Capture the cell that displays the provided text and extract its (X, Y) central coordinate. 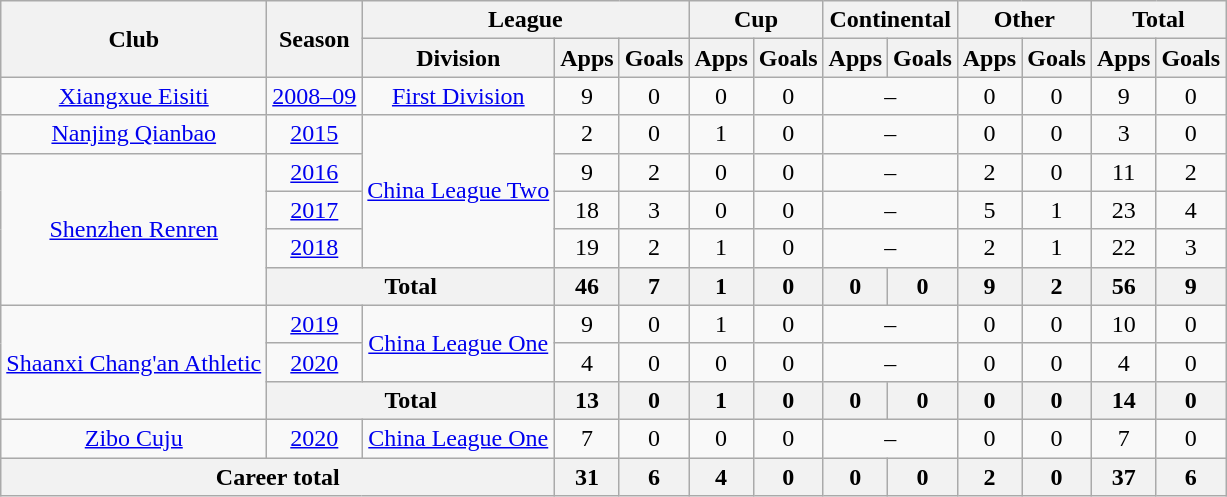
2018 (314, 248)
Zibo Cuju (134, 438)
10 (1123, 324)
31 (587, 477)
56 (1123, 286)
13 (587, 400)
23 (1123, 210)
League (526, 20)
5 (989, 210)
Xiangxue Eisiti (134, 96)
Club (134, 39)
2017 (314, 210)
Nanjing Qianbao (134, 134)
Continental (890, 20)
Cup (756, 20)
Season (314, 39)
19 (587, 248)
46 (587, 286)
Division (458, 58)
China League Two (458, 191)
11 (1123, 172)
18 (587, 210)
Shenzhen Renren (134, 229)
37 (1123, 477)
2016 (314, 172)
2015 (314, 134)
Other (1024, 20)
2008–09 (314, 96)
22 (1123, 248)
First Division (458, 96)
Shaanxi Chang'an Athletic (134, 362)
14 (1123, 400)
2019 (314, 324)
Career total (278, 477)
